For the text-containing cell, return its midpoint in [X, Y] coordinate format. 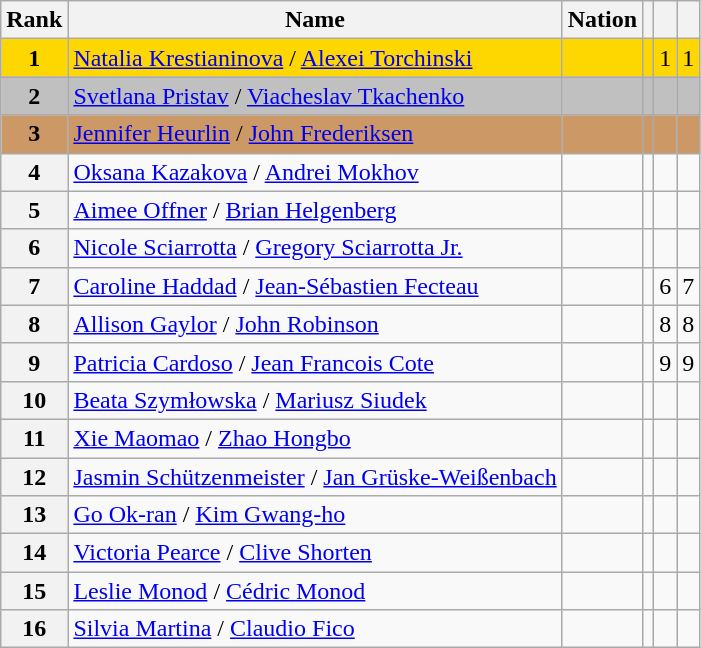
Beata Szymłowska / Mariusz Siudek [315, 400]
Victoria Pearce / Clive Shorten [315, 553]
Leslie Monod / Cédric Monod [315, 591]
Aimee Offner / Brian Helgenberg [315, 210]
Patricia Cardoso / Jean Francois Cote [315, 362]
14 [34, 553]
Svetlana Pristav / Viacheslav Tkachenko [315, 96]
15 [34, 591]
Nation [602, 20]
Caroline Haddad / Jean-Sébastien Fecteau [315, 286]
Jennifer Heurlin / John Frederiksen [315, 134]
5 [34, 210]
Jasmin Schützenmeister / Jan Grüske-Weißenbach [315, 477]
4 [34, 172]
12 [34, 477]
Go Ok-ran / Kim Gwang-ho [315, 515]
11 [34, 438]
16 [34, 629]
Name [315, 20]
3 [34, 134]
Rank [34, 20]
2 [34, 96]
Nicole Sciarrotta / Gregory Sciarrotta Jr. [315, 248]
10 [34, 400]
Xie Maomao / Zhao Hongbo [315, 438]
Silvia Martina / Claudio Fico [315, 629]
Oksana Kazakova / Andrei Mokhov [315, 172]
13 [34, 515]
Natalia Krestianinova / Alexei Torchinski [315, 58]
Allison Gaylor / John Robinson [315, 324]
